Search for the cell housing the specified text and yield its [x, y] center coordinate. 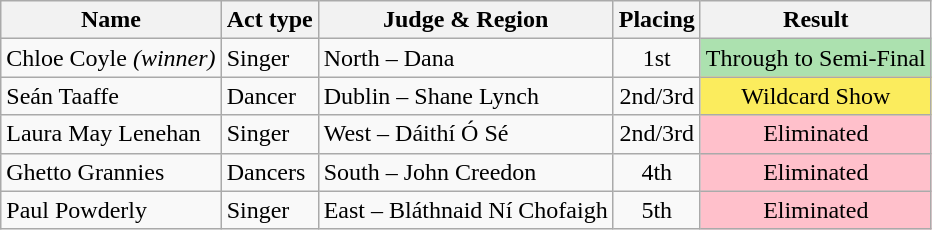
Laura May Lenehan [111, 134]
Judge & Region [466, 20]
Dancers [270, 172]
South – John Creedon [466, 172]
1st [656, 58]
4th [656, 172]
Chloe Coyle (winner) [111, 58]
Name [111, 20]
Dublin – Shane Lynch [466, 96]
Paul Powderly [111, 210]
Placing [656, 20]
North – Dana [466, 58]
Ghetto Grannies [111, 172]
Seán Taaffe [111, 96]
Result [816, 20]
5th [656, 210]
Through to Semi-Final [816, 58]
West – Dáithí Ó Sé [466, 134]
Act type [270, 20]
Dancer [270, 96]
East – Bláthnaid Ní Chofaigh [466, 210]
Wildcard Show [816, 96]
